From the cell containing the given text, extract its center point as (X, Y) coordinate. 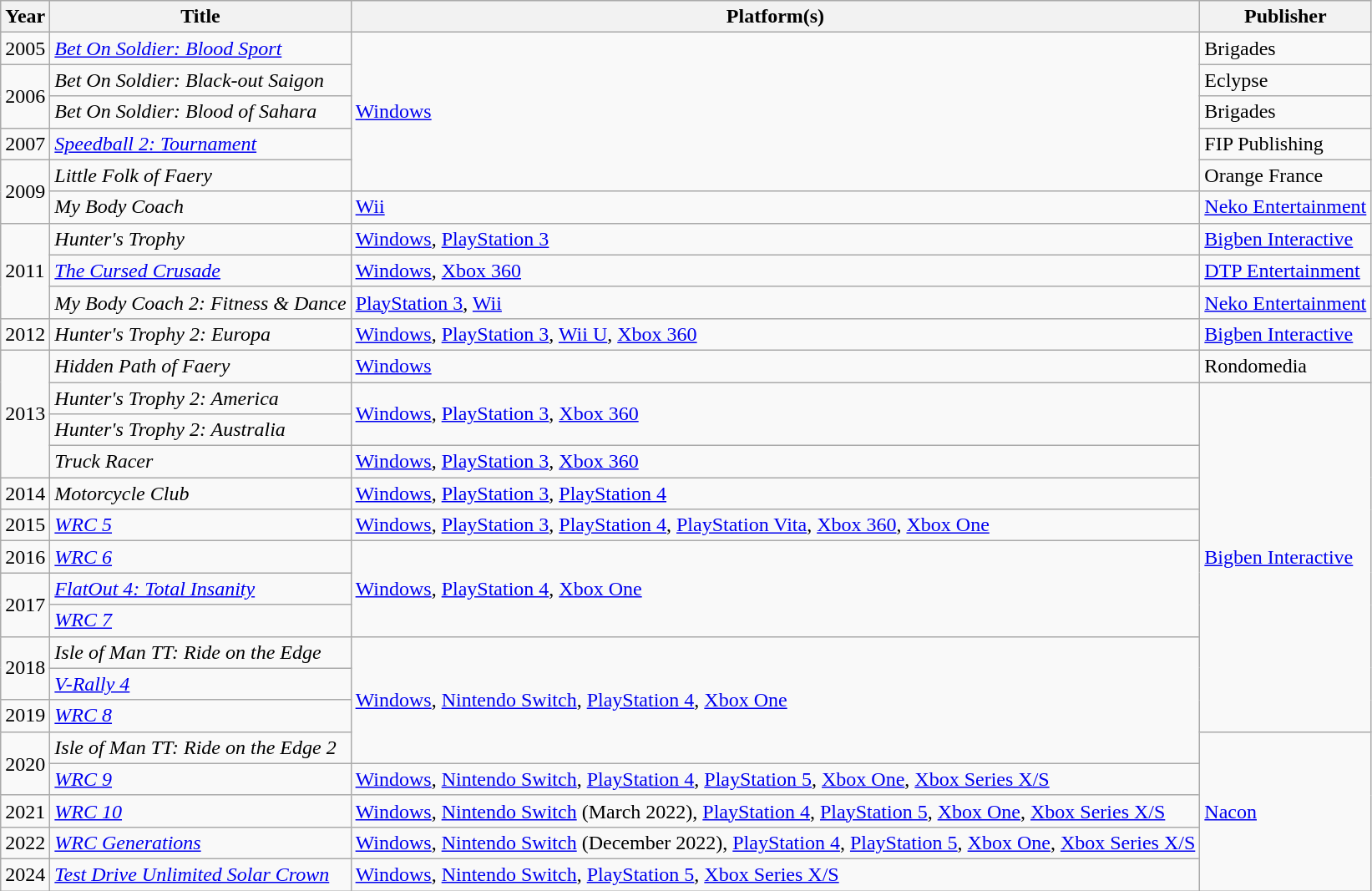
2012 (25, 334)
The Cursed Crusade (200, 271)
Nacon (1286, 811)
WRC 5 (200, 525)
Hunter's Trophy 2: America (200, 398)
Windows, Nintendo Switch, PlayStation 4, PlayStation 5, Xbox One, Xbox Series X/S (775, 779)
Eclypse (1286, 80)
2005 (25, 48)
Windows, Nintendo Switch (December 2022), PlayStation 4, PlayStation 5, Xbox One, Xbox Series X/S (775, 843)
Hunter's Trophy (200, 239)
Publisher (1286, 17)
My Body Coach (200, 207)
2017 (25, 605)
Hunter's Trophy 2: Europa (200, 334)
Windows, PlayStation 3 (775, 239)
Windows, PlayStation 4, Xbox One (775, 589)
FIP Publishing (1286, 144)
2021 (25, 811)
WRC 9 (200, 779)
2015 (25, 525)
DTP Entertainment (1286, 271)
Orange France (1286, 175)
2022 (25, 843)
Motorcycle Club (200, 494)
Windows, Nintendo Switch (March 2022), PlayStation 4, PlayStation 5, Xbox One, Xbox Series X/S (775, 811)
Hunter's Trophy 2: Australia (200, 430)
2011 (25, 271)
Bet On Soldier: Blood of Sahara (200, 112)
Title (200, 17)
2007 (25, 144)
V-Rally 4 (200, 684)
2006 (25, 96)
Truck Racer (200, 462)
WRC 7 (200, 620)
WRC 10 (200, 811)
My Body Coach 2: Fitness & Dance (200, 302)
Windows, Xbox 360 (775, 271)
WRC 6 (200, 557)
Platform(s) (775, 17)
Year (25, 17)
2009 (25, 191)
FlatOut 4: Total Insanity (200, 589)
2018 (25, 668)
Little Folk of Faery (200, 175)
Wii (775, 207)
2016 (25, 557)
Isle of Man TT: Ride on the Edge 2 (200, 747)
Isle of Man TT: Ride on the Edge (200, 652)
2024 (25, 874)
Windows, PlayStation 3, PlayStation 4 (775, 494)
Bet On Soldier: Black-out Saigon (200, 80)
2019 (25, 716)
Windows, PlayStation 3, PlayStation 4, PlayStation Vita, Xbox 360, Xbox One (775, 525)
2014 (25, 494)
2013 (25, 413)
Test Drive Unlimited Solar Crown (200, 874)
Speedball 2: Tournament (200, 144)
Windows, Nintendo Switch, PlayStation 4, Xbox One (775, 700)
Windows, Nintendo Switch, PlayStation 5, Xbox Series X/S (775, 874)
WRC Generations (200, 843)
Rondomedia (1286, 366)
WRC 8 (200, 716)
Bet On Soldier: Blood Sport (200, 48)
Hidden Path of Faery (200, 366)
Windows, PlayStation 3, Wii U, Xbox 360 (775, 334)
PlayStation 3, Wii (775, 302)
2020 (25, 763)
